Determine the [X, Y] coordinate at the center of the cell enclosing the given text.  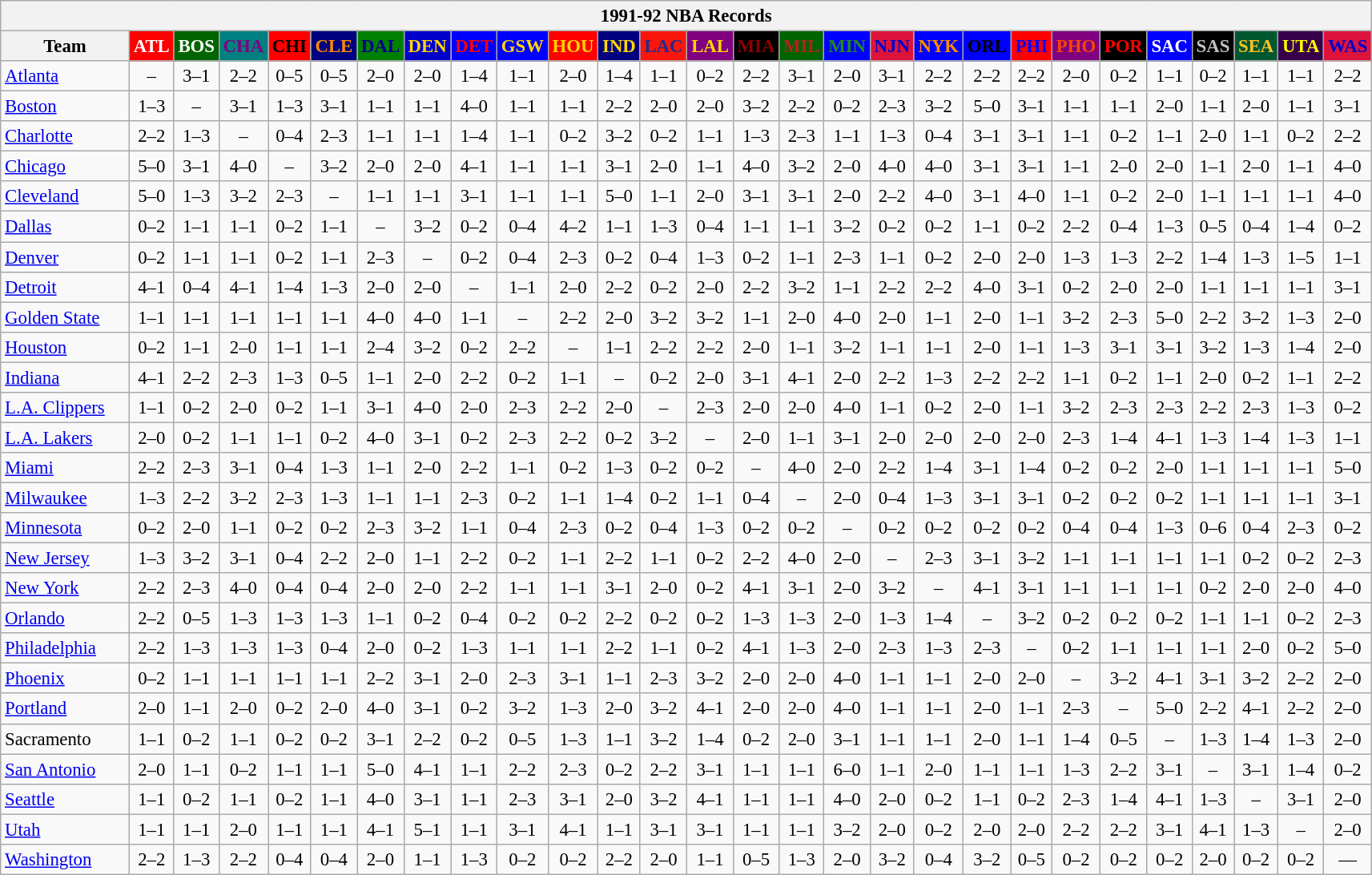
Sacramento [66, 739]
Team [66, 46]
HOU [573, 46]
ATL [151, 46]
Utah [66, 829]
PHI [1032, 46]
IND [619, 46]
New York [66, 588]
MIN [847, 46]
Phoenix [66, 679]
SAC [1169, 46]
Charlotte [66, 136]
L.A. Lakers [66, 437]
MIA [756, 46]
Golden State [66, 317]
Portland [66, 709]
Milwaukee [66, 498]
LAC [663, 46]
BOS [196, 46]
SEA [1256, 46]
Washington [66, 860]
Orlando [66, 619]
CHA [243, 46]
CLE [333, 46]
Dallas [66, 227]
Detroit [66, 287]
5–1 [428, 829]
DEN [428, 46]
ORL [987, 46]
Denver [66, 257]
New Jersey [66, 558]
Miami [66, 468]
NJN [892, 46]
NYK [939, 46]
GSW [522, 46]
UTA [1301, 46]
WAS [1348, 46]
1991-92 NBA Records [686, 16]
6–0 [847, 769]
1–5 [1301, 257]
Cleveland [66, 196]
Seattle [66, 799]
Indiana [66, 377]
SAS [1213, 46]
MIL [802, 46]
San Antonio [66, 769]
Minnesota [66, 528]
4–2 [573, 227]
Atlanta [66, 76]
Houston [66, 347]
DET [474, 46]
2–4 [381, 347]
LAL [710, 46]
Philadelphia [66, 648]
L.A. Clippers [66, 408]
— [1348, 860]
Boston [66, 107]
0–6 [1213, 528]
CHI [289, 46]
DAL [381, 46]
POR [1123, 46]
Chicago [66, 167]
PHO [1076, 46]
